Determine the [X, Y] coordinate at the center of the cell enclosing the given text.  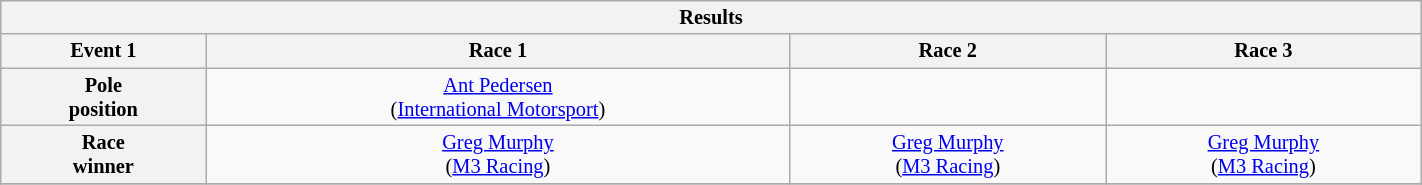
Race 2 [948, 51]
Event 1 [104, 51]
Ant Pedersen(International Motorsport) [498, 97]
Race 1 [498, 51]
Race 3 [1264, 51]
Racewinner [104, 154]
Results [711, 17]
Poleposition [104, 97]
